Identify which cell holds the provided text, then report its [x, y] central coordinate. 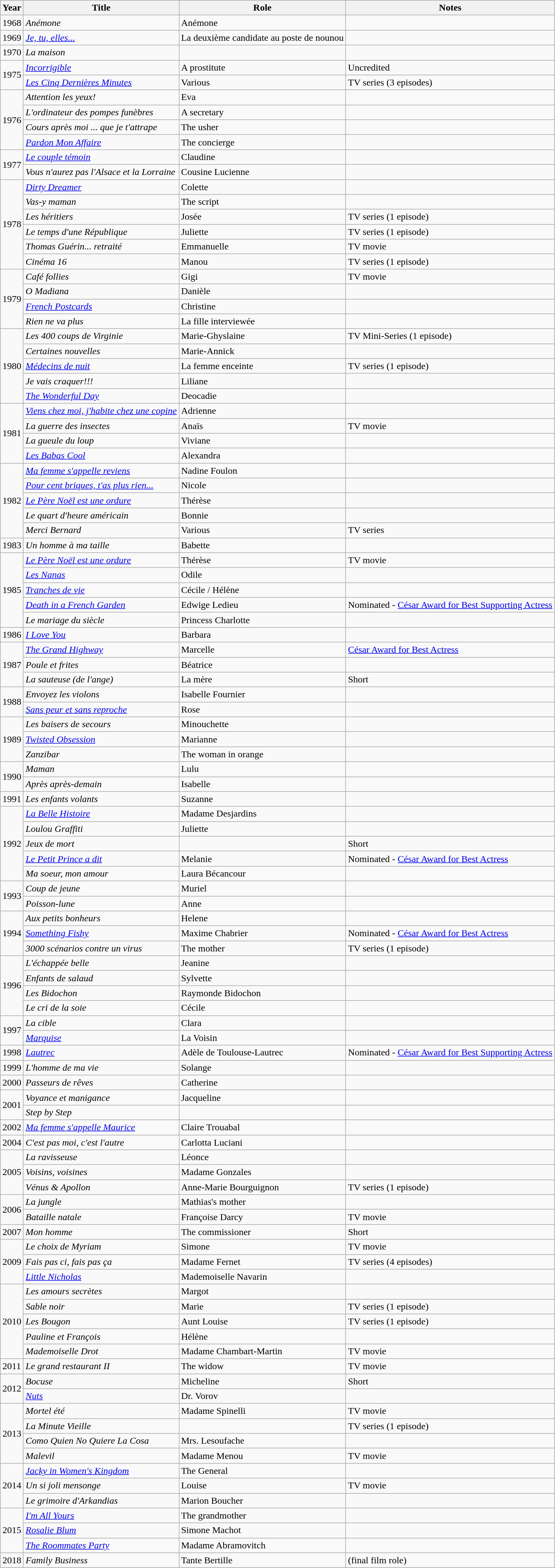
La ravisseuse [101, 1157]
1997 [12, 1030]
Anaïs [262, 426]
Marie [262, 1306]
The script [262, 202]
Colette [262, 187]
Madame Spinelli [262, 1411]
The usher [262, 127]
Malevil [101, 1456]
1968 [12, 23]
Envoyez les violons [101, 695]
Coup de jeune [101, 888]
Le temps d'une République [101, 232]
Como Quien No Quiere La Cosa [101, 1441]
Isabelle Fournier [262, 695]
La maison [101, 53]
Poisson-lune [101, 903]
Les Cinq Dernières Minutes [101, 82]
Le cri de la soie [101, 1008]
Sable noir [101, 1306]
Nadine Foulon [262, 471]
1975 [12, 75]
Rose [262, 709]
Ma soeur, mon amour [101, 873]
Les Bougon [101, 1321]
Eva [262, 97]
La Belle Histoire [101, 814]
Micheline [262, 1381]
Carlotta Luciani [262, 1142]
Claudine [262, 157]
Poule et frites [101, 665]
La gueule du loup [101, 441]
1982 [12, 500]
1977 [12, 164]
Attention les yeux! [101, 97]
Ma femme s'appelle reviens [101, 471]
Something Fishy [101, 933]
1985 [12, 590]
L'échappée belle [101, 963]
Voyance et manigance [101, 1097]
Tranches de vie [101, 590]
Les Babas Cool [101, 456]
Gigi [262, 276]
Lautrec [101, 1053]
1988 [12, 702]
TV series (3 episodes) [450, 82]
Jeanine [262, 963]
Certaines nouvelles [101, 351]
Je vais craquer!!! [101, 381]
The commissioner [262, 1232]
Café follies [101, 276]
Pauline et François [101, 1336]
TV series (4 episodes) [450, 1262]
Viens chez moi, j'habite chez une copine [101, 411]
Mademoiselle Drot [101, 1351]
1976 [12, 120]
3000 scénarios contre un virus [101, 948]
Le mariage du siècle [101, 620]
2005 [12, 1172]
Voisins, voisines [101, 1172]
Madame Menou [262, 1456]
Viviane [262, 441]
L'ordinateur des pompes funèbres [101, 112]
Cécile [262, 1008]
La jungle [101, 1202]
Lulu [262, 769]
Laura Bécancour [262, 873]
La fille interviewée [262, 321]
Simone [262, 1247]
La Voisin [262, 1038]
Muriel [262, 888]
The grandmother [262, 1515]
Le couple témoin [101, 157]
Catherine [262, 1082]
Vas-y maman [101, 202]
The woman in orange [262, 754]
1990 [12, 777]
Maxime Chabrier [262, 933]
Maman [101, 769]
The Wonderful Day [101, 396]
Je, tu, elles... [101, 38]
Edwige Ledieu [262, 605]
1981 [12, 433]
Loulou Graffiti [101, 829]
Béatrice [262, 665]
1987 [12, 664]
Marie-Annick [262, 351]
Françoise Darcy [262, 1217]
1994 [12, 933]
Aunt Louise [262, 1321]
2007 [12, 1232]
1991 [12, 799]
Enfants de salaud [101, 978]
Cousine Lucienne [262, 172]
The Grand Highway [101, 649]
The mother [262, 948]
Mon homme [101, 1232]
Thomas Guérin... retraité [101, 247]
La guerre des insectes [101, 426]
2015 [12, 1530]
Marion Boucher [262, 1501]
Incorrigible [101, 67]
Zanzibar [101, 754]
Nicole [262, 486]
Anne [262, 903]
2001 [12, 1105]
(final film role) [450, 1560]
Bataille natale [101, 1217]
Marquise [101, 1038]
Tante Bertille [262, 1560]
Rosalie Blum [101, 1530]
Year [12, 8]
I'm All Yours [101, 1515]
1979 [12, 299]
Uncredited [450, 67]
Barbara [262, 635]
La mère [262, 680]
Marianne [262, 739]
Princess Charlotte [262, 620]
1989 [12, 739]
Un si joli mensonge [101, 1486]
Le quart d'heure américain [101, 515]
2010 [12, 1321]
Vénus & Apollon [101, 1187]
Les amours secrètes [101, 1292]
Après après-demain [101, 784]
The concierge [262, 142]
Minouchette [262, 724]
Solange [262, 1068]
I Love You [101, 635]
Odile [262, 575]
La deuxième candidate au poste de nounou [262, 38]
Babette [262, 545]
Ma femme s'appelle Maurice [101, 1127]
TV Mini-Series (1 episode) [450, 336]
1999 [12, 1068]
Suzanne [262, 799]
Jacqueline [262, 1097]
Jeux de mort [101, 844]
Dr. Vorov [262, 1396]
Deocadie [262, 396]
Notes [450, 8]
Passeurs de rêves [101, 1082]
Jacky in Women's Kingdom [101, 1471]
Liliane [262, 381]
2004 [12, 1142]
2018 [12, 1560]
1992 [12, 844]
L'homme de ma vie [101, 1068]
Bonnie [262, 515]
TV series [450, 530]
Nuts [101, 1396]
Les héritiers [101, 217]
Death in a French Garden [101, 605]
Madame Gonzales [262, 1172]
Clara [262, 1023]
Family Business [101, 1560]
1978 [12, 224]
Step by Step [101, 1112]
2014 [12, 1486]
Marie-Ghyslaine [262, 336]
Mortel été [101, 1411]
French Postcards [101, 306]
La sauteuse (de l'ange) [101, 680]
La cible [101, 1023]
Louise [262, 1486]
Léonce [262, 1157]
Cours après moi ... que je t'attrape [101, 127]
César Award for Best Actress [450, 649]
Anne-Marie Bourguignon [262, 1187]
Sylvette [262, 978]
The Roommates Party [101, 1545]
Pour cent briques, t'as plus rien... [101, 486]
Les Bidochon [101, 993]
Aux petits bonheurs [101, 919]
Emmanuelle [262, 247]
Manou [262, 262]
Melanie [262, 859]
Madame Abramovitch [262, 1545]
Hélène [262, 1336]
Adèle de Toulouse-Lautrec [262, 1053]
O Madiana [101, 291]
Margot [262, 1292]
Madame Fernet [262, 1262]
Les baisers de secours [101, 724]
The widow [262, 1366]
Dirty Dreamer [101, 187]
Rien ne va plus [101, 321]
Helene [262, 919]
Les 400 coups de Virginie [101, 336]
Christine [262, 306]
2012 [12, 1388]
The General [262, 1471]
La Minute Vieille [101, 1426]
2013 [12, 1433]
1998 [12, 1053]
1970 [12, 53]
Sans peur et sans reproche [101, 709]
Les enfants volants [101, 799]
Le grimoire d'Arkandias [101, 1501]
A secretary [262, 112]
Danièle [262, 291]
2002 [12, 1127]
La femme enceinte [262, 366]
2000 [12, 1082]
Mrs. Lesoufache [262, 1441]
Title [101, 8]
1993 [12, 896]
Pardon Mon Affaire [101, 142]
Le choix de Myriam [101, 1247]
Mathias's mother [262, 1202]
Cinéma 16 [101, 262]
Merci Bernard [101, 530]
Claire Trouabal [262, 1127]
1980 [12, 366]
Raymonde Bidochon [262, 993]
Vous n'aurez pas l'Alsace et la Lorraine [101, 172]
Twisted Obsession [101, 739]
Mademoiselle Navarin [262, 1277]
1996 [12, 986]
Cécile / Hélène [262, 590]
Les Nanas [101, 575]
A prostitute [262, 67]
Madame Desjardins [262, 814]
Madame Chambart-Martin [262, 1351]
Bocuse [101, 1381]
Adrienne [262, 411]
Le Petit Prince a dit [101, 859]
Josée [262, 217]
2009 [12, 1262]
1969 [12, 38]
Alexandra [262, 456]
Fais pas ci, fais pas ça [101, 1262]
Role [262, 8]
1986 [12, 635]
Marcelle [262, 649]
C'est pas moi, c'est l'autre [101, 1142]
Simone Machot [262, 1530]
1983 [12, 545]
Isabelle [262, 784]
Le grand restaurant II [101, 1366]
Little Nicholas [101, 1277]
Un homme à ma taille [101, 545]
Médecins de nuit [101, 366]
2011 [12, 1366]
2006 [12, 1210]
